Output the (x, y) coordinate of the center of the cell containing the given text.  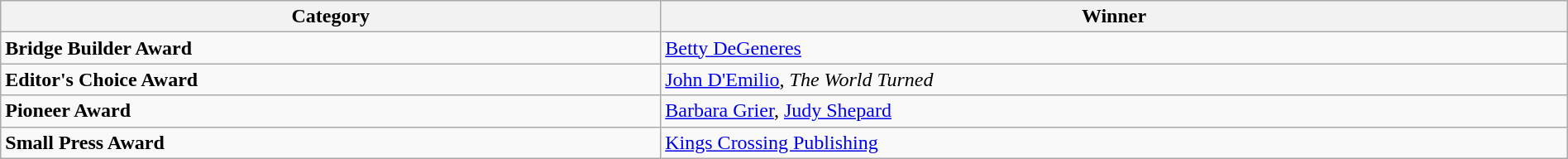
Bridge Builder Award (331, 48)
Category (331, 17)
Barbara Grier, Judy Shepard (1114, 111)
Kings Crossing Publishing (1114, 142)
Pioneer Award (331, 111)
John D'Emilio, The World Turned (1114, 79)
Winner (1114, 17)
Small Press Award (331, 142)
Betty DeGeneres (1114, 48)
Editor's Choice Award (331, 79)
